Detect which cell encompasses the target text, then output its (x, y) center coordinate. 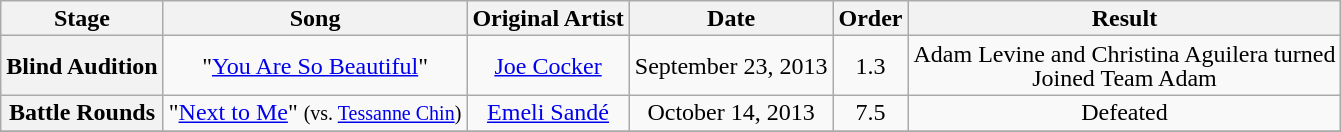
Date (731, 18)
Defeated (1124, 114)
"Next to Me" (vs. Tessanne Chin) (315, 114)
Adam Levine and Christina Aguilera turnedJoined Team Adam (1124, 66)
Order (870, 18)
7.5 (870, 114)
Blind Audition (82, 66)
"You Are So Beautiful" (315, 66)
October 14, 2013 (731, 114)
September 23, 2013 (731, 66)
Original Artist (548, 18)
1.3 (870, 66)
Song (315, 18)
Emeli Sandé (548, 114)
Joe Cocker (548, 66)
Result (1124, 18)
Battle Rounds (82, 114)
Stage (82, 18)
